Provide the [X, Y] coordinate of the cell's center where the given text is located.  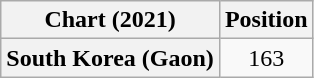
South Korea (Gaon) [110, 58]
163 [266, 58]
Position [266, 20]
Chart (2021) [110, 20]
